Locate the cell with the specified text and output its [x, y] center coordinate. 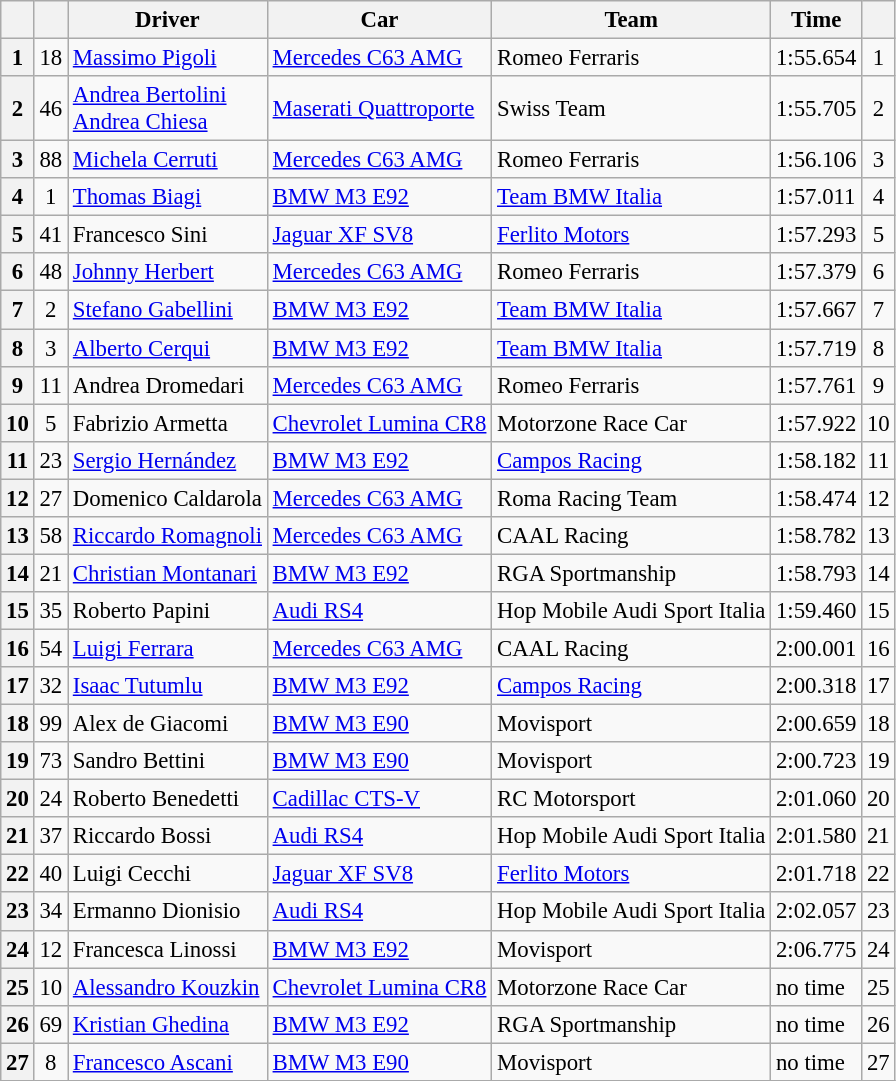
1:55.705 [816, 108]
48 [50, 273]
88 [50, 160]
41 [50, 235]
1:57.011 [816, 197]
2:00.659 [816, 724]
1:58.474 [816, 498]
2:02.057 [816, 912]
2:06.775 [816, 949]
2:01.060 [816, 799]
Riccardo Romagnoli [168, 536]
58 [50, 536]
1:57.719 [816, 348]
Michela Cerruti [168, 160]
Alberto Cerqui [168, 348]
Stefano Gabellini [168, 310]
Fabrizio Armetta [168, 423]
Thomas Biagi [168, 197]
1:58.793 [816, 573]
Time [816, 20]
Team [632, 20]
69 [50, 1024]
Sandro Bettini [168, 761]
Andrea Dromedari [168, 385]
1:59.460 [816, 611]
2:00.318 [816, 686]
RC Motorsport [632, 799]
Isaac Tutumlu [168, 686]
Ermanno Dionisio [168, 912]
99 [50, 724]
40 [50, 874]
Roma Racing Team [632, 498]
37 [50, 836]
1:56.106 [816, 160]
35 [50, 611]
Francesca Linossi [168, 949]
2:00.001 [816, 648]
Domenico Caldarola [168, 498]
Sergio Hernández [168, 460]
1:57.761 [816, 385]
73 [50, 761]
Driver [168, 20]
34 [50, 912]
1:55.654 [816, 58]
2:00.723 [816, 761]
Luigi Ferrara [168, 648]
Massimo Pigoli [168, 58]
Car [379, 20]
1:58.182 [816, 460]
Luigi Cecchi [168, 874]
Christian Montanari [168, 573]
2:01.718 [816, 874]
1:57.379 [816, 273]
Maserati Quattroporte [379, 108]
Francesco Sini [168, 235]
Roberto Papini [168, 611]
Francesco Ascani [168, 1062]
1:58.782 [816, 536]
2:01.580 [816, 836]
Alex de Giacomi [168, 724]
1:57.667 [816, 310]
Roberto Benedetti [168, 799]
Riccardo Bossi [168, 836]
32 [50, 686]
Swiss Team [632, 108]
1:57.922 [816, 423]
Johnny Herbert [168, 273]
1:57.293 [816, 235]
Kristian Ghedina [168, 1024]
Andrea Bertolini Andrea Chiesa [168, 108]
Alessandro Kouzkin [168, 987]
54 [50, 648]
Cadillac CTS-V [379, 799]
46 [50, 108]
